Locate the cell with the specified text and output its (X, Y) center coordinate. 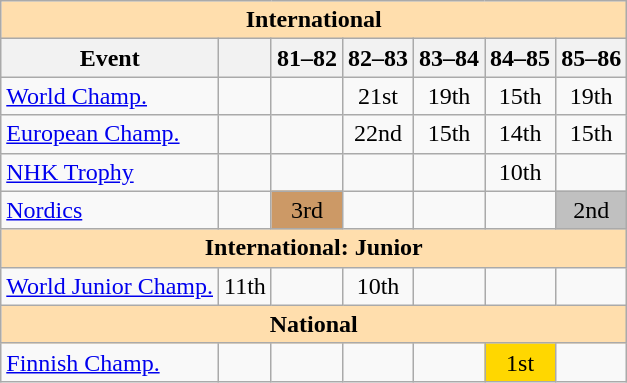
World Champ. (110, 96)
1st (520, 362)
14th (520, 134)
NHK Trophy (110, 172)
84–85 (520, 58)
81–82 (306, 58)
National (314, 324)
Finnish Champ. (110, 362)
Event (110, 58)
European Champ. (110, 134)
World Junior Champ. (110, 286)
2nd (592, 210)
International (314, 20)
21st (378, 96)
85–86 (592, 58)
11th (246, 286)
22nd (378, 134)
Nordics (110, 210)
3rd (306, 210)
International: Junior (314, 248)
82–83 (378, 58)
83–84 (450, 58)
